Scan for the cell matching the given text and deliver its (X, Y) coordinate at center. 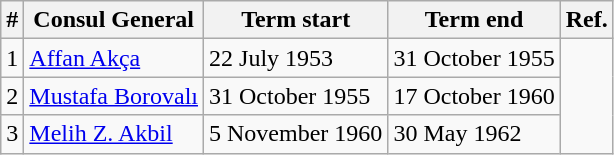
3 (12, 134)
# (12, 20)
2 (12, 96)
1 (12, 58)
Melih Z. Akbil (114, 134)
22 July 1953 (296, 58)
Term end (474, 20)
Ref. (586, 20)
Consul General (114, 20)
Mustafa Borovalı (114, 96)
Term start (296, 20)
Affan Akça (114, 58)
5 November 1960 (296, 134)
17 October 1960 (474, 96)
30 May 1962 (474, 134)
